Determine the (X, Y) coordinate at the center of the cell enclosing the given text.  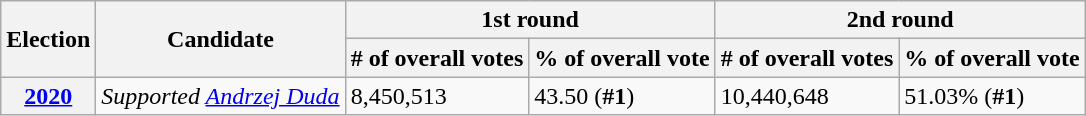
43.50 (#1) (622, 96)
10,440,648 (807, 96)
2nd round (900, 20)
1st round (530, 20)
Supported Andrzej Duda (220, 96)
8,450,513 (437, 96)
51.03% (#1) (992, 96)
Candidate (220, 39)
2020 (48, 96)
Election (48, 39)
